For the text-containing cell, return its midpoint in [X, Y] coordinate format. 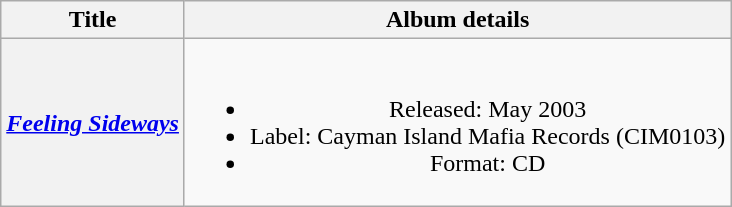
Feeling Sideways [93, 122]
Released: May 2003Label: Cayman Island Mafia Records (CIM0103)Format: CD [457, 122]
Title [93, 20]
Album details [457, 20]
